Return (X, Y) of the center of cell containing provided text 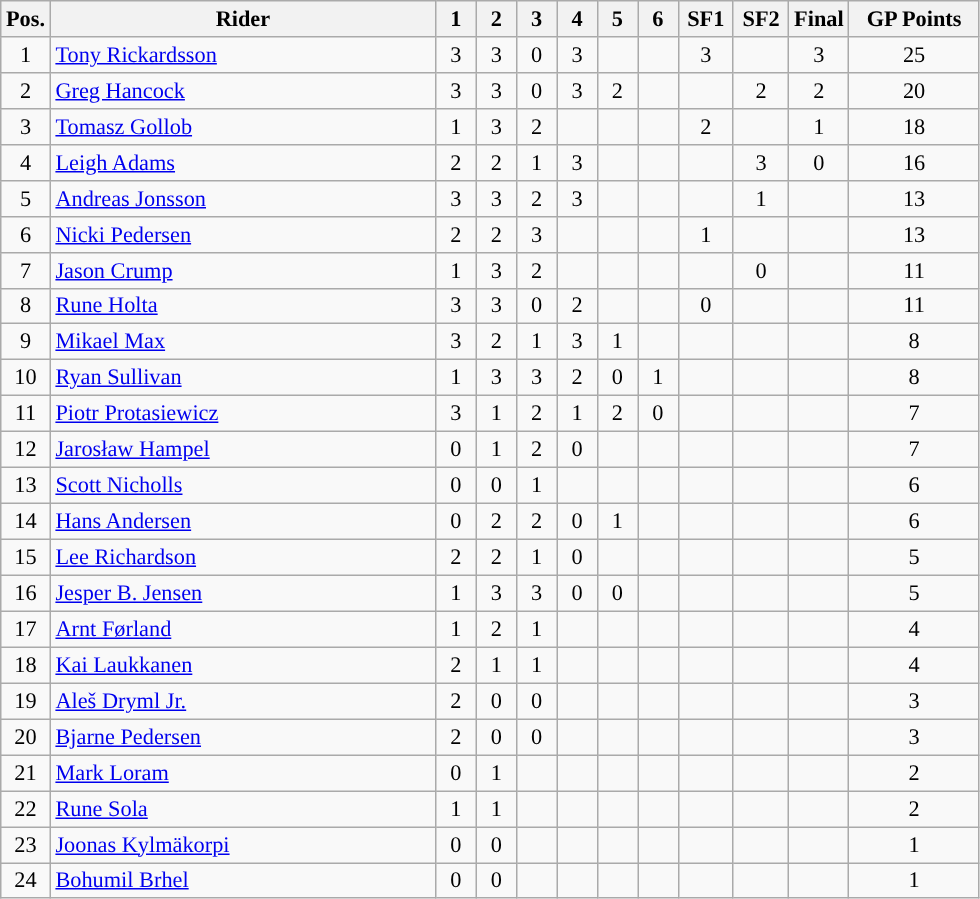
Rune Sola (242, 809)
Scott Nicholls (242, 485)
Kai Laukkanen (242, 665)
Rider (242, 19)
Tomasz Gollob (242, 126)
SF1 (706, 19)
Jarosław Hampel (242, 450)
Mark Loram (242, 773)
17 (26, 629)
Pos. (26, 19)
Andreas Jonsson (242, 198)
23 (26, 844)
9 (26, 342)
Final (819, 19)
Mikael Max (242, 342)
21 (26, 773)
Bjarne Pedersen (242, 737)
Rune Holta (242, 306)
Aleš Dryml Jr. (242, 701)
Greg Hancock (242, 90)
Ryan Sullivan (242, 378)
Bohumil Brhel (242, 880)
19 (26, 701)
Leigh Adams (242, 162)
SF2 (760, 19)
Hans Andersen (242, 521)
Lee Richardson (242, 557)
Jason Crump (242, 270)
25 (914, 55)
GP Points (914, 19)
14 (26, 521)
12 (26, 450)
Nicki Pedersen (242, 234)
24 (26, 880)
Tony Rickardsson (242, 55)
15 (26, 557)
22 (26, 809)
10 (26, 378)
Piotr Protasiewicz (242, 414)
Arnt Førland (242, 629)
Jesper B. Jensen (242, 593)
Joonas Kylmäkorpi (242, 844)
